Pinpoint the cell where the given text exists, returning its (x, y) midpoint coordinate. 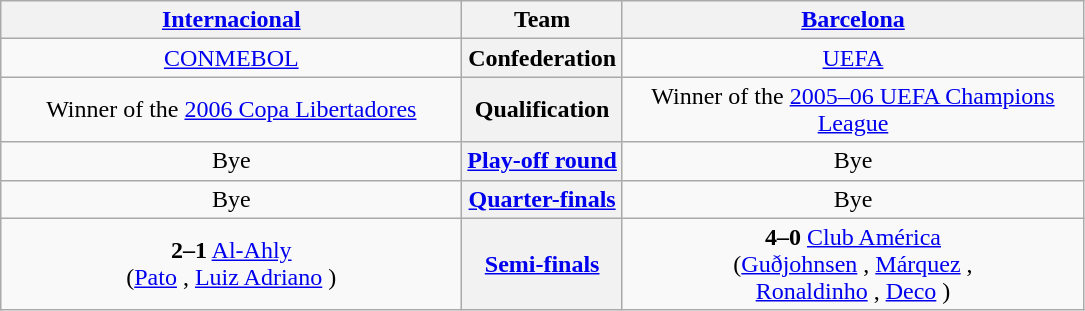
Internacional (232, 20)
Winner of the 2005–06 UEFA Champions League (852, 110)
2–1 Al-Ahly(Pato , Luiz Adriano ) (232, 264)
Winner of the 2006 Copa Libertadores (232, 110)
Team (542, 20)
4–0 Club América(Guðjohnsen , Márquez ,Ronaldinho , Deco ) (852, 264)
UEFA (852, 58)
CONMEBOL (232, 58)
Barcelona (852, 20)
Qualification (542, 110)
Semi-finals (542, 264)
Quarter-finals (542, 199)
Confederation (542, 58)
Play-off round (542, 161)
